Find where the given text appears and provide that cell's center as [X, Y] coordinate. 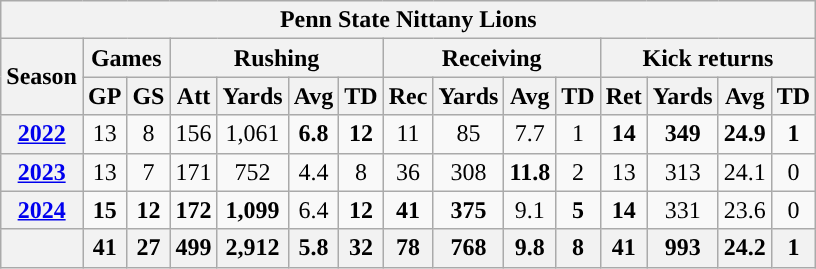
313 [682, 172]
993 [682, 248]
768 [468, 248]
156 [194, 134]
2 [578, 172]
2023 [42, 172]
32 [361, 248]
6.4 [314, 210]
36 [408, 172]
331 [682, 210]
499 [194, 248]
27 [148, 248]
7 [148, 172]
GP [104, 96]
349 [682, 134]
78 [408, 248]
7.7 [530, 134]
752 [252, 172]
1,099 [252, 210]
GS [148, 96]
11 [408, 134]
1,061 [252, 134]
Ret [624, 96]
9.8 [530, 248]
Games [126, 58]
9.1 [530, 210]
Receiving [492, 58]
375 [468, 210]
Att [194, 96]
308 [468, 172]
2024 [42, 210]
85 [468, 134]
172 [194, 210]
11.8 [530, 172]
15 [104, 210]
2022 [42, 134]
24.2 [744, 248]
4.4 [314, 172]
5.8 [314, 248]
5 [578, 210]
Season [42, 77]
171 [194, 172]
2,912 [252, 248]
23.6 [744, 210]
Kick returns [708, 58]
Rec [408, 96]
Rushing [276, 58]
Penn State Nittany Lions [408, 20]
24.1 [744, 172]
6.8 [314, 134]
24.9 [744, 134]
